Extract the [x, y] coordinate from the center of the cell holding the provided text.  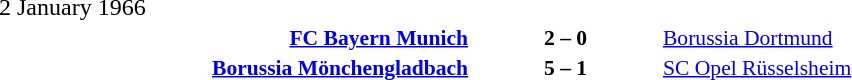
2 – 0 [566, 38]
